From the cell containing the given text, extract its center point as [X, Y] coordinate. 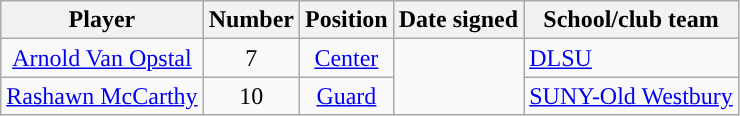
Position [347, 20]
SUNY-Old Westbury [632, 96]
Center [347, 58]
Arnold Van Opstal [102, 58]
School/club team [632, 20]
10 [251, 96]
Number [251, 20]
Date signed [458, 20]
7 [251, 58]
Guard [347, 96]
Rashawn McCarthy [102, 96]
DLSU [632, 58]
Player [102, 20]
